From the cell containing the given text, extract its center point as [x, y] coordinate. 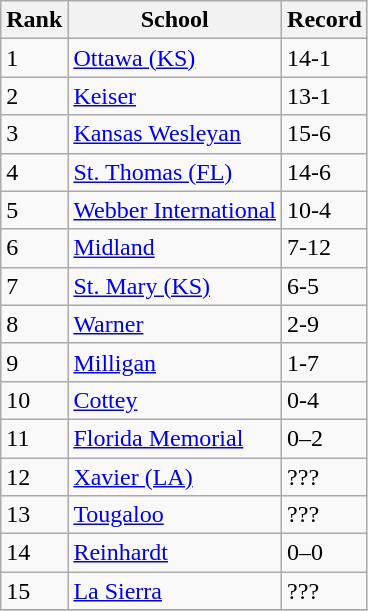
5 [34, 210]
14 [34, 553]
13 [34, 515]
10 [34, 400]
3 [34, 134]
0-4 [325, 400]
11 [34, 438]
2 [34, 96]
Warner [175, 324]
7 [34, 286]
School [175, 20]
St. Mary (KS) [175, 286]
Xavier (LA) [175, 477]
Florida Memorial [175, 438]
Reinhardt [175, 553]
7-12 [325, 248]
Kansas Wesleyan [175, 134]
14-6 [325, 172]
Ottawa (KS) [175, 58]
2-9 [325, 324]
La Sierra [175, 591]
1-7 [325, 362]
6-5 [325, 286]
Tougaloo [175, 515]
0–0 [325, 553]
15 [34, 591]
Midland [175, 248]
Cottey [175, 400]
1 [34, 58]
Record [325, 20]
15-6 [325, 134]
St. Thomas (FL) [175, 172]
Keiser [175, 96]
0–2 [325, 438]
12 [34, 477]
8 [34, 324]
10-4 [325, 210]
Milligan [175, 362]
6 [34, 248]
Rank [34, 20]
13-1 [325, 96]
9 [34, 362]
14-1 [325, 58]
4 [34, 172]
Webber International [175, 210]
